From the cell containing the given text, extract its center point as [x, y] coordinate. 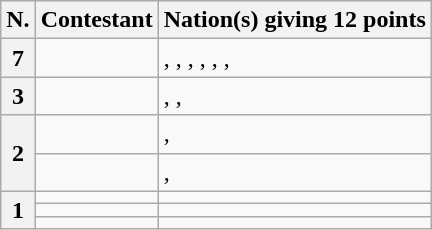
3 [18, 96]
2 [18, 153]
7 [18, 58]
Nation(s) giving 12 points [294, 20]
1 [18, 210]
Contestant [96, 20]
, , [294, 96]
, , , , , , [294, 58]
N. [18, 20]
